Provide the (X, Y) coordinate of the cell's center where the given text is located.  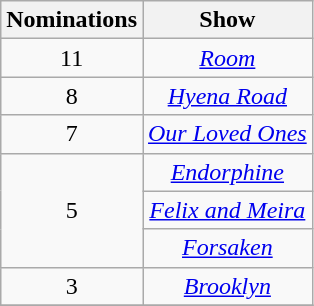
5 (72, 210)
Brooklyn (227, 286)
Endorphine (227, 172)
Room (227, 58)
Forsaken (227, 248)
Hyena Road (227, 96)
Our Loved Ones (227, 134)
11 (72, 58)
Show (227, 20)
3 (72, 286)
Nominations (72, 20)
8 (72, 96)
Felix and Meira (227, 210)
7 (72, 134)
